Find where the given text appears and provide that cell's center as (X, Y) coordinate. 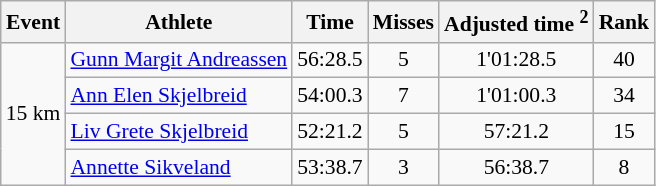
Adjusted time 2 (516, 22)
1'01:00.3 (516, 96)
Time (330, 22)
Ann Elen Skjelbreid (178, 96)
Event (34, 22)
7 (404, 96)
Liv Grete Skjelbreid (178, 132)
56:38.7 (516, 167)
40 (624, 60)
Misses (404, 22)
Athlete (178, 22)
52:21.2 (330, 132)
56:28.5 (330, 60)
54:00.3 (330, 96)
15 (624, 132)
8 (624, 167)
3 (404, 167)
15 km (34, 113)
34 (624, 96)
Annette Sikveland (178, 167)
53:38.7 (330, 167)
Rank (624, 22)
1'01:28.5 (516, 60)
Gunn Margit Andreassen (178, 60)
57:21.2 (516, 132)
